Locate the cell with the specified text and output its (X, Y) center coordinate. 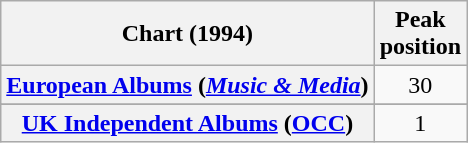
European Albums (Music & Media) (188, 85)
UK Independent Albums (OCC) (188, 123)
1 (420, 123)
30 (420, 85)
Chart (1994) (188, 34)
Peakposition (420, 34)
